Return (X, Y) of the center of cell containing provided text 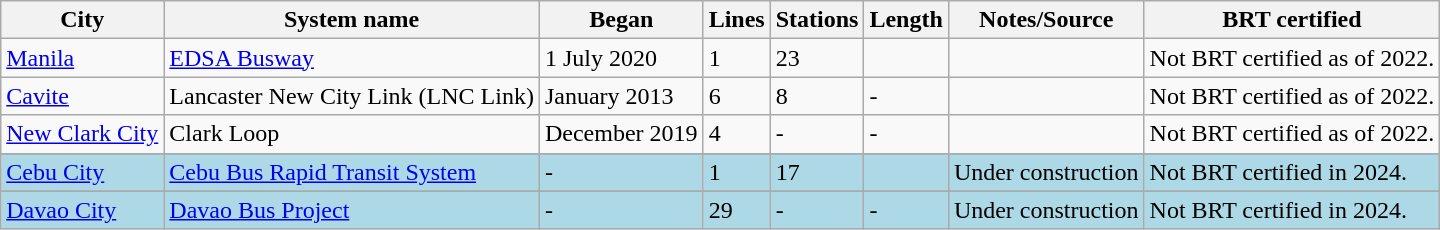
Manila (82, 58)
Lines (736, 20)
Stations (817, 20)
17 (817, 172)
December 2019 (621, 134)
Cebu City (82, 172)
City (82, 20)
8 (817, 96)
Began (621, 20)
Clark Loop (352, 134)
System name (352, 20)
Cavite (82, 96)
New Clark City (82, 134)
6 (736, 96)
Length (906, 20)
January 2013 (621, 96)
29 (736, 210)
Notes/Source (1046, 20)
Davao City (82, 210)
23 (817, 58)
EDSA Busway (352, 58)
4 (736, 134)
Davao Bus Project (352, 210)
BRT certified (1292, 20)
1 July 2020 (621, 58)
Cebu Bus Rapid Transit System (352, 172)
Lancaster New City Link (LNC Link) (352, 96)
